Find where the given text appears and provide that cell's center as (x, y) coordinate. 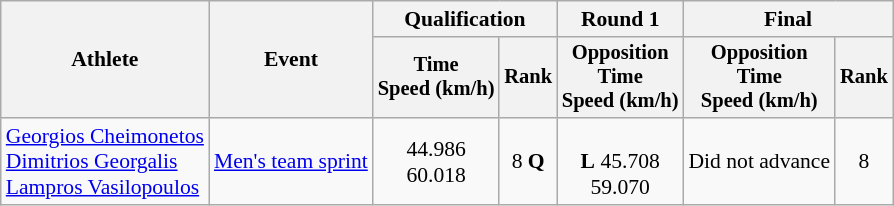
Athlete (105, 60)
L 45.70859.070 (620, 162)
Georgios CheimonetosDimitrios GeorgalisLampros Vasilopoulos (105, 162)
Men's team sprint (291, 162)
Event (291, 60)
Final (788, 19)
Qualification (465, 19)
44.98660.018 (436, 162)
Round 1 (620, 19)
8 Q (528, 162)
8 (864, 162)
Did not advance (759, 162)
TimeSpeed (km/h) (436, 78)
